Scan for the cell matching the given text and deliver its (x, y) coordinate at center. 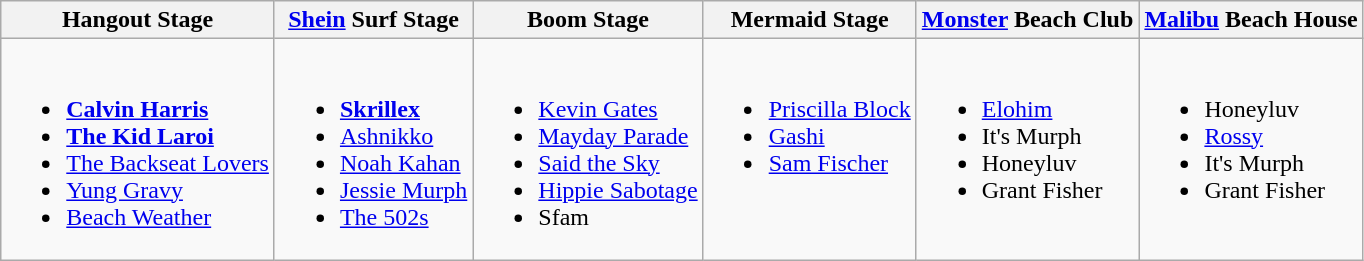
Priscilla BlockGashiSam Fischer (810, 150)
Boom Stage (588, 20)
Hangout Stage (138, 20)
Calvin HarrisThe Kid LaroiThe Backseat LoversYung GravyBeach Weather (138, 150)
Kevin GatesMayday ParadeSaid the SkyHippie SabotageSfam (588, 150)
Monster Beach Club (1028, 20)
Mermaid Stage (810, 20)
Shein Surf Stage (373, 20)
ElohimIt's MurphHoneyluvGrant Fisher (1028, 150)
SkrillexAshnikkoNoah KahanJessie MurphThe 502s (373, 150)
Malibu Beach House (1251, 20)
HoneyluvRossyIt's MurphGrant Fisher (1251, 150)
